From the cell containing the given text, extract its center point as (X, Y) coordinate. 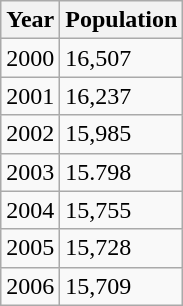
15.798 (122, 172)
15,985 (122, 134)
2003 (30, 172)
15,755 (122, 210)
16,507 (122, 58)
2002 (30, 134)
15,728 (122, 248)
2005 (30, 248)
Year (30, 20)
2004 (30, 210)
2001 (30, 96)
16,237 (122, 96)
15,709 (122, 286)
2000 (30, 58)
2006 (30, 286)
Population (122, 20)
